Identify which cell holds the provided text, then report its [x, y] central coordinate. 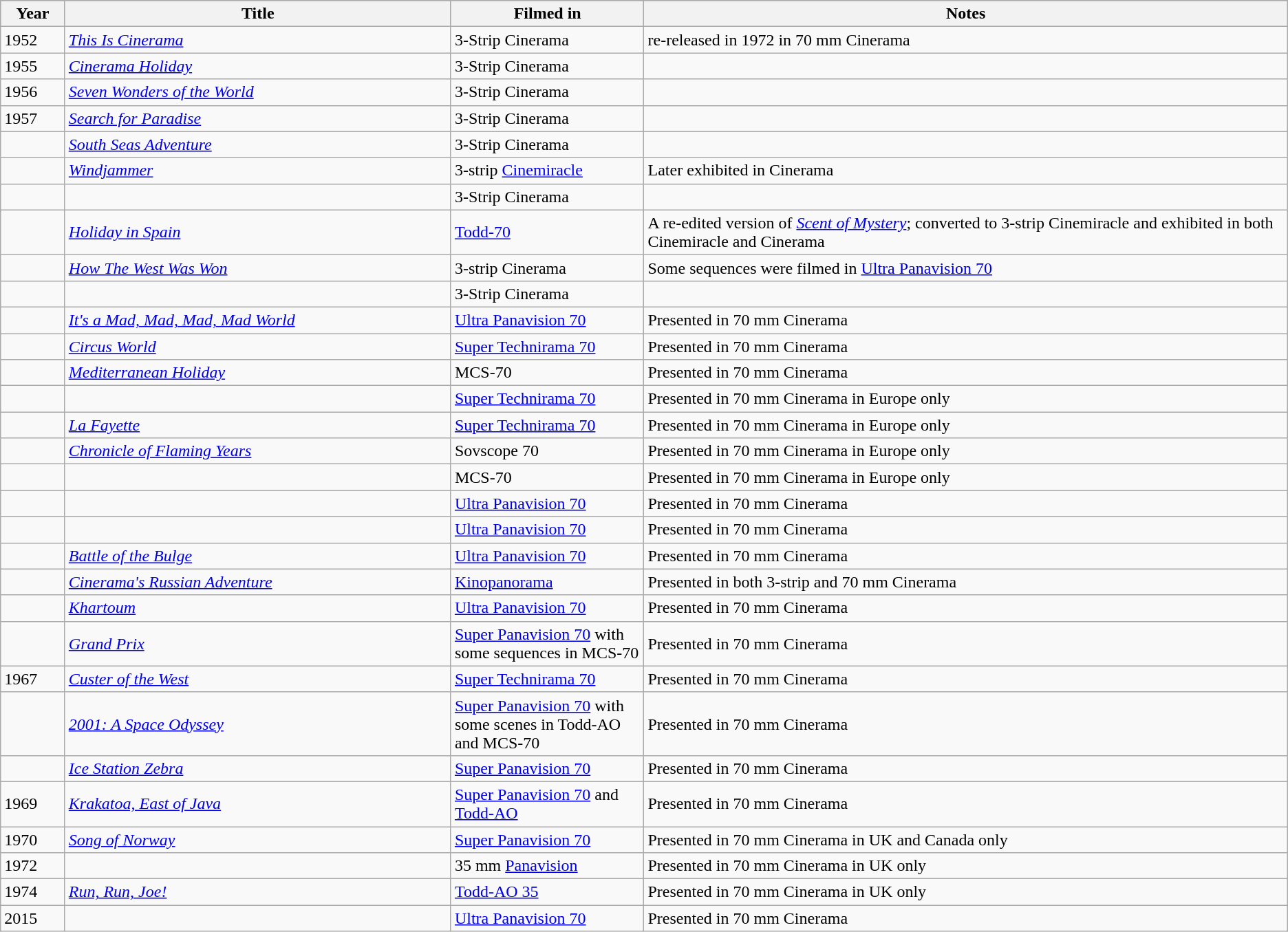
Run, Run, Joe! [257, 892]
Cinerama's Russian Adventure [257, 582]
Title [257, 14]
Song of Norway [257, 840]
Krakatoa, East of Java [257, 803]
Super Panavision 70 with some sequences in MCS-70 [548, 644]
3-strip Cinemiracle [548, 171]
Windjammer [257, 171]
Chronicle of Flaming Years [257, 451]
Sovscope 70 [548, 451]
Super Panavision 70 and Todd-AO [548, 803]
1952 [33, 40]
Custer of the West [257, 679]
re-released in 1972 in 70 mm Cinerama [966, 40]
Presented in both 3-strip and 70 mm Cinerama [966, 582]
3-strip Cinerama [548, 268]
Battle of the Bulge [257, 556]
1967 [33, 679]
Some sequences were filmed in Ultra Panavision 70 [966, 268]
Holiday in Spain [257, 232]
1974 [33, 892]
1957 [33, 118]
Year [33, 14]
Ice Station Zebra [257, 768]
Mediterranean Holiday [257, 373]
Khartoum [257, 608]
Cinerama Holiday [257, 66]
Later exhibited in Cinerama [966, 171]
Seven Wonders of the World [257, 92]
1955 [33, 66]
Super Panavision 70 with some scenes in Todd-AO and MCS-70 [548, 724]
It's a Mad, Mad, Mad, Mad World [257, 320]
How The West Was Won [257, 268]
1969 [33, 803]
2001: A Space Odyssey [257, 724]
35 mm Panavision [548, 866]
Grand Prix [257, 644]
Filmed in [548, 14]
Todd-70 [548, 232]
2015 [33, 918]
1970 [33, 840]
1956 [33, 92]
South Seas Adventure [257, 144]
Todd-AO 35 [548, 892]
Search for Paradise [257, 118]
This Is Cinerama [257, 40]
Circus World [257, 346]
Presented in 70 mm Cinerama in UK and Canada only [966, 840]
A re-edited version of Scent of Mystery; converted to 3-strip Cinemiracle and exhibited in both Cinemiracle and Cinerama [966, 232]
Kinopanorama [548, 582]
Notes [966, 14]
1972 [33, 866]
La Fayette [257, 425]
